Locate the cell with the specified text and output its [x, y] center coordinate. 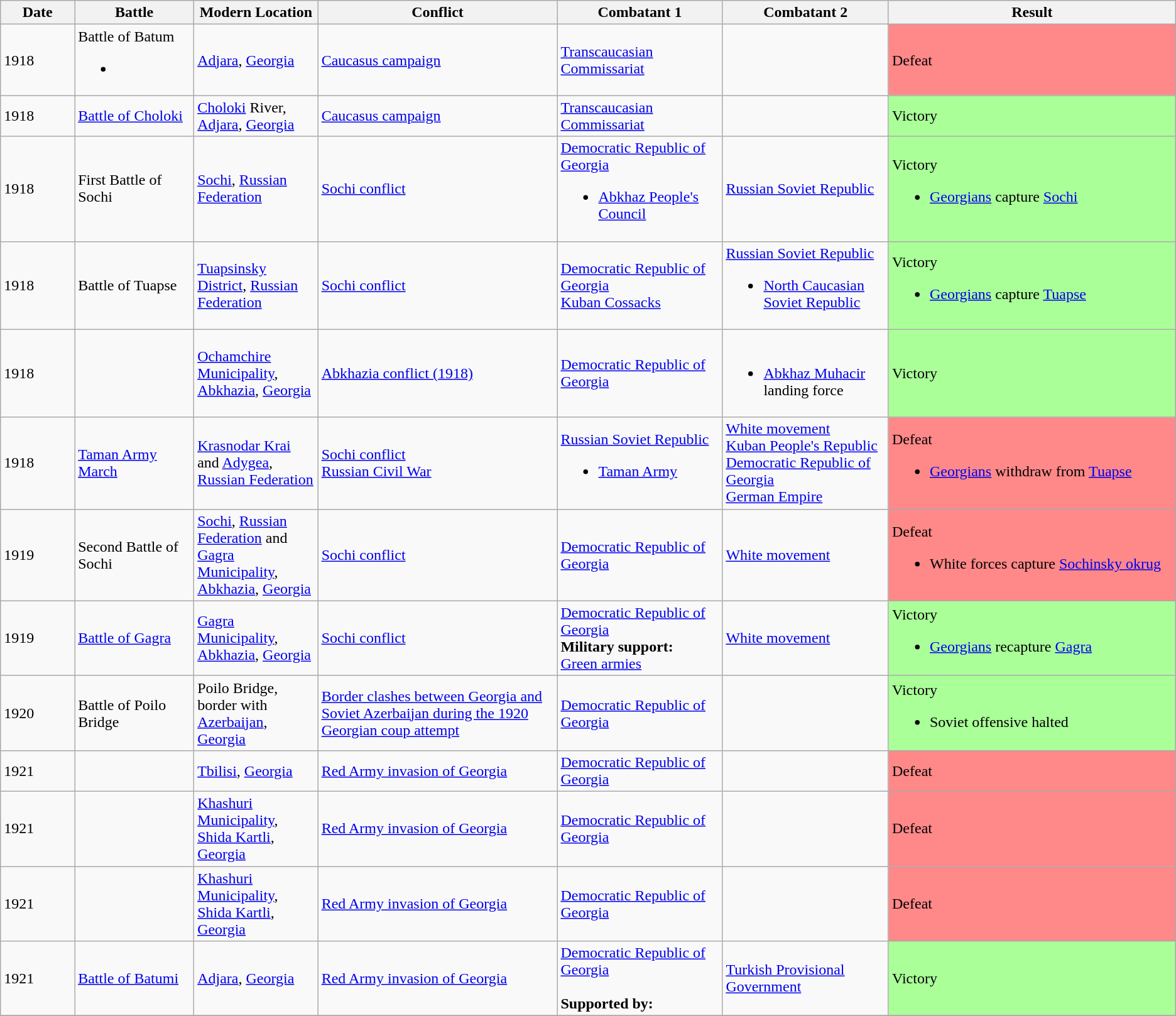
1920 [38, 713]
Krasnodar Krai and Adygea, Russian Federation [256, 463]
Russian Soviet RepublicTaman Army [640, 463]
Choloki River, Adjara, Georgia [256, 116]
Taman Army March [134, 463]
First Battle of Sochi [134, 188]
White movement Kuban People's Republic Democratic Republic of Georgia German Empire [805, 463]
VictorySoviet offensive halted [1032, 713]
Second Battle of Sochi [134, 555]
Democratic Republic of GeorgiaSupported by: [640, 979]
Battle of Batum [134, 60]
Battle of Gagra [134, 638]
Tuapsinsky District, Russian Federation [256, 285]
Sochi, Russian Federation and Gagra Municipality, Abkhazia, Georgia [256, 555]
Combatant 1 [640, 13]
Ochamchire Municipality, Abkhazia, Georgia [256, 373]
Date [38, 13]
DefeatGeorgians withdraw from Tuapse [1032, 463]
Sochi conflictRussian Civil War [437, 463]
VictoryGeorgians recapture Gagra [1032, 638]
Democratic Republic of Georgia Kuban Cossacks [640, 285]
Battle of Poilo Bridge [134, 713]
Sochi, Russian Federation [256, 188]
Democratic Republic of GeorgiaAbkhaz People's Council [640, 188]
Battle of Batumi [134, 979]
Gagra Municipality, Abkhazia, Georgia [256, 638]
Turkish Provisional Government [805, 979]
Result [1032, 13]
Tbilisi, Georgia [256, 770]
DefeatWhite forces capture Sochinsky okrug [1032, 555]
Russian Soviet Republic North Caucasian Soviet Republic [805, 285]
Conflict [437, 13]
Modern Location [256, 13]
Democratic Republic of GeorgiaMilitary support: Green armies [640, 638]
Russian Soviet Republic [805, 188]
Abkhaz Muhacir landing force [805, 373]
Battle of Tuapse [134, 285]
Poilo Bridge, border with Azerbaijan, Georgia [256, 713]
VictoryGeorgians capture Tuapse [1032, 285]
Battle [134, 13]
Battle of Choloki [134, 116]
VictoryGeorgians capture Sochi [1032, 188]
Combatant 2 [805, 13]
Abkhazia conflict (1918) [437, 373]
Border clashes between Georgia and Soviet Azerbaijan during the 1920 Georgian coup attempt [437, 713]
